Identify which cell holds the provided text, then report its [X, Y] central coordinate. 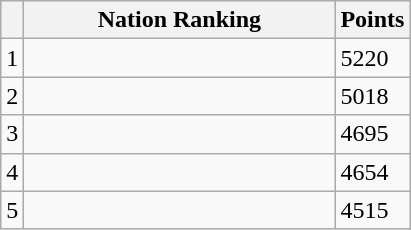
1 [12, 58]
4515 [372, 210]
5018 [372, 96]
4654 [372, 172]
4695 [372, 134]
Nation Ranking [180, 20]
Points [372, 20]
2 [12, 96]
4 [12, 172]
3 [12, 134]
5 [12, 210]
5220 [372, 58]
